Find where the given text appears and provide that cell's center as (X, Y) coordinate. 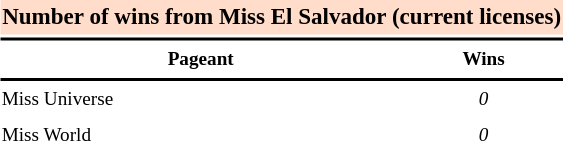
Miss Universe (200, 101)
0 (484, 101)
Wins (484, 60)
Pageant (200, 60)
Number of wins from Miss El Salvador (current licenses) (282, 18)
